Pinpoint the cell where the given text exists, returning its [x, y] midpoint coordinate. 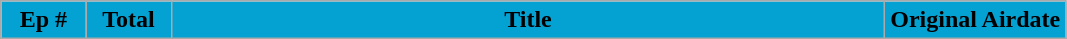
Total [128, 20]
Original Airdate [976, 20]
Ep # [44, 20]
Title [528, 20]
